Output the [x, y] coordinate of the center of the cell containing the given text.  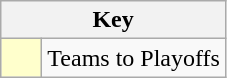
Key [114, 20]
Teams to Playoffs [134, 58]
